Search for the cell housing the specified text and yield its [x, y] center coordinate. 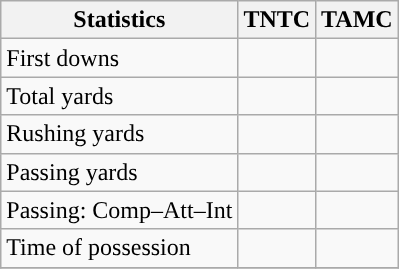
Passing: Comp–Att–Int [120, 210]
TAMC [358, 20]
TNTC [277, 20]
First downs [120, 58]
Time of possession [120, 248]
Total yards [120, 96]
Passing yards [120, 172]
Rushing yards [120, 134]
Statistics [120, 20]
